From the cell containing the given text, extract its center point as [x, y] coordinate. 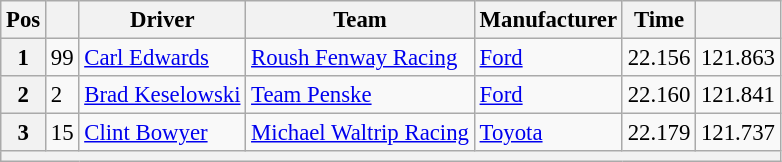
1 [24, 58]
22.179 [658, 133]
Driver [162, 20]
121.841 [738, 95]
Clint Bowyer [162, 133]
Pos [24, 20]
121.737 [738, 133]
22.160 [658, 95]
Toyota [548, 133]
Michael Waltrip Racing [360, 133]
15 [62, 133]
Manufacturer [548, 20]
121.863 [738, 58]
3 [24, 133]
Roush Fenway Racing [360, 58]
Team [360, 20]
99 [62, 58]
Team Penske [360, 95]
Time [658, 20]
Brad Keselowski [162, 95]
Carl Edwards [162, 58]
22.156 [658, 58]
